Locate the cell with the specified text and output its (X, Y) center coordinate. 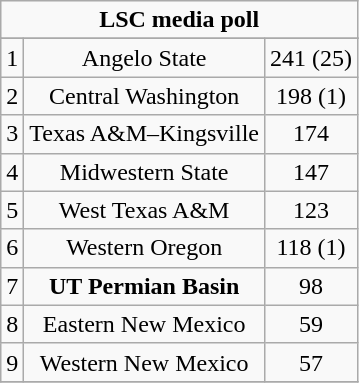
241 (25) (312, 58)
147 (312, 172)
198 (1) (312, 96)
9 (12, 362)
UT Permian Basin (144, 286)
5 (12, 210)
Eastern New Mexico (144, 324)
7 (12, 286)
1 (12, 58)
Texas A&M–Kingsville (144, 134)
118 (1) (312, 248)
Western Oregon (144, 248)
57 (312, 362)
West Texas A&M (144, 210)
59 (312, 324)
174 (312, 134)
Central Washington (144, 96)
LSC media poll (180, 20)
Angelo State (144, 58)
8 (12, 324)
4 (12, 172)
Western New Mexico (144, 362)
2 (12, 96)
Midwestern State (144, 172)
123 (312, 210)
6 (12, 248)
3 (12, 134)
98 (312, 286)
